Determine the (X, Y) coordinate at the center of the cell enclosing the given text.  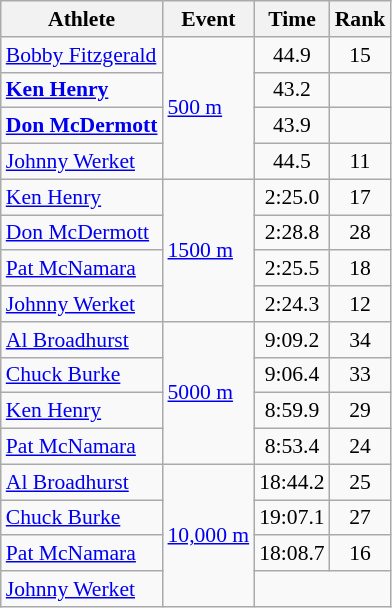
34 (360, 340)
16 (360, 554)
18 (360, 269)
Event (209, 19)
9:09.2 (292, 340)
2:25.0 (292, 197)
10,000 m (209, 535)
15 (360, 55)
18:08.7 (292, 554)
5000 m (209, 393)
43.2 (292, 90)
17 (360, 197)
11 (360, 162)
33 (360, 375)
12 (360, 304)
18:44.2 (292, 482)
44.9 (292, 55)
24 (360, 447)
27 (360, 518)
29 (360, 411)
Bobby Fitzgerald (82, 55)
Time (292, 19)
2:24.3 (292, 304)
8:59.9 (292, 411)
43.9 (292, 126)
1500 m (209, 250)
500 m (209, 108)
44.5 (292, 162)
Athlete (82, 19)
28 (360, 233)
25 (360, 482)
2:28.8 (292, 233)
8:53.4 (292, 447)
2:25.5 (292, 269)
Rank (360, 19)
9:06.4 (292, 375)
19:07.1 (292, 518)
